Provide the [x, y] coordinate of the cell's center where the given text is located.  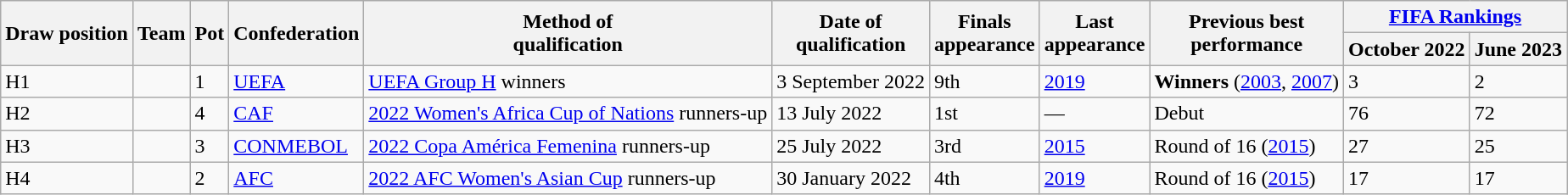
UEFA Group H winners [568, 81]
25 [1518, 146]
June 2023 [1518, 49]
Confederation [297, 33]
H3 [67, 146]
CAF [297, 114]
Debut [1247, 114]
October 2022 [1407, 49]
3 September 2022 [851, 81]
Finalsappearance [984, 33]
1st [984, 114]
9th [984, 81]
Team [161, 33]
CONMEBOL [297, 146]
H4 [67, 178]
2022 Copa América Femenina runners-up [568, 146]
Method ofqualification [568, 33]
H2 [67, 114]
72 [1518, 114]
UEFA [297, 81]
25 July 2022 [851, 146]
2015 [1095, 146]
3rd [984, 146]
Date ofqualification [851, 33]
Winners (2003, 2007) [1247, 81]
AFC [297, 178]
FIFA Rankings [1456, 17]
Draw position [67, 33]
H1 [67, 81]
4th [984, 178]
30 January 2022 [851, 178]
Previous bestperformance [1247, 33]
2022 Women's Africa Cup of Nations runners-up [568, 114]
76 [1407, 114]
1 [210, 81]
2022 AFC Women's Asian Cup runners-up [568, 178]
27 [1407, 146]
13 July 2022 [851, 114]
Pot [210, 33]
— [1095, 114]
Lastappearance [1095, 33]
4 [210, 114]
